For the text-containing cell, return its midpoint in [X, Y] coordinate format. 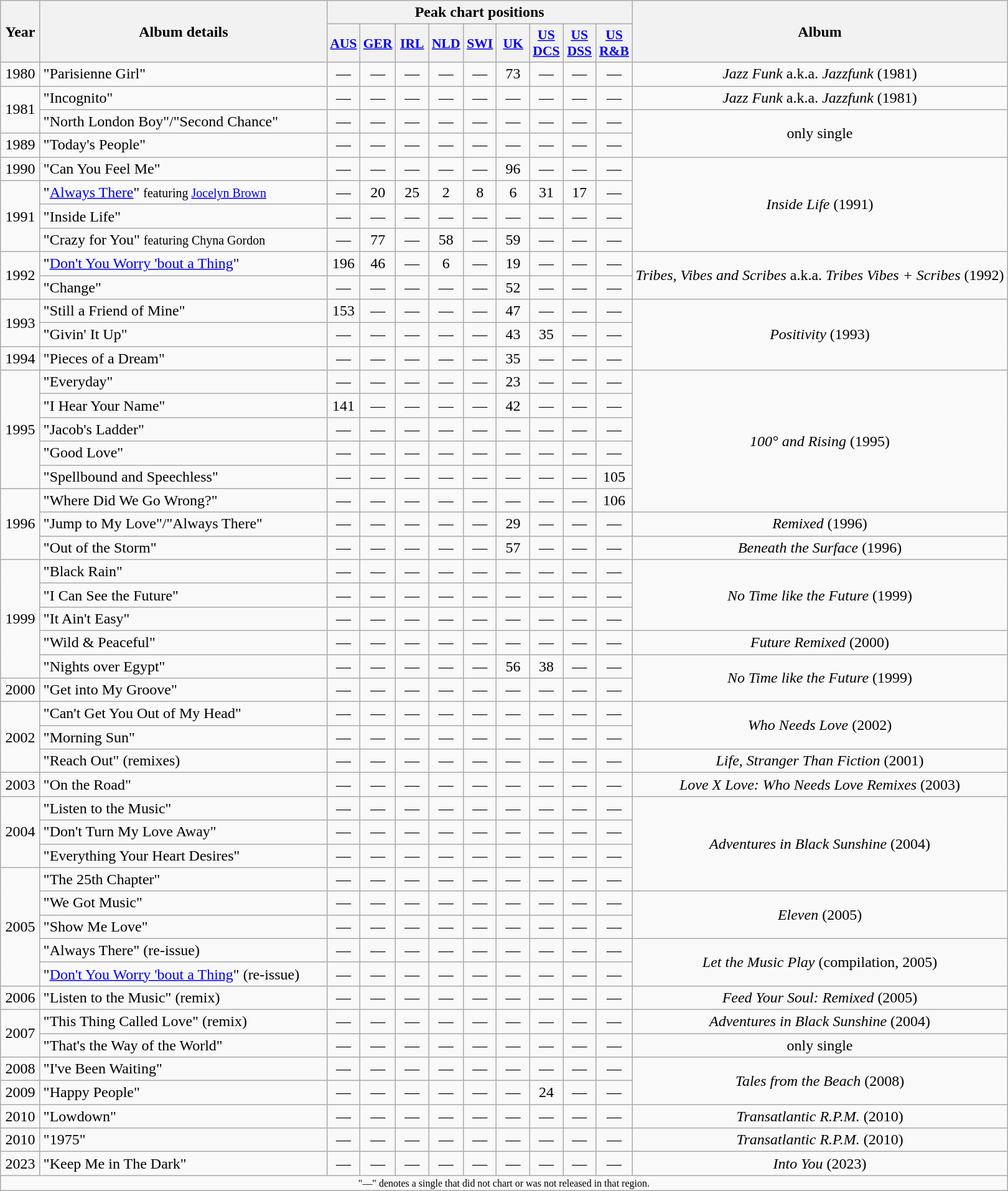
"Get into My Groove" [183, 690]
2003 [21, 785]
"North London Boy"/"Second Chance" [183, 121]
"Happy People" [183, 1093]
Into You (2023) [820, 1164]
23 [513, 382]
73 [513, 74]
1980 [21, 74]
"Still a Friend of Mine" [183, 311]
"Show Me Love" [183, 927]
2006 [21, 997]
77 [378, 240]
US R&B [614, 44]
"I've Been Waiting" [183, 1069]
17 [580, 192]
24 [546, 1093]
"I Can See the Future" [183, 595]
Tales from the Beach (2008) [820, 1081]
1994 [21, 358]
"Nights over Egypt" [183, 666]
"Listen to the Music" [183, 808]
1993 [21, 323]
1995 [21, 429]
"The 25th Chapter" [183, 879]
"Incognito" [183, 98]
IRL [412, 44]
1990 [21, 169]
NLD [446, 44]
Album details [183, 31]
"—" denotes a single that did not chart or was not released in that region. [504, 1183]
Let the Music Play (compilation, 2005) [820, 962]
"On the Road" [183, 785]
29 [513, 524]
"Black Rain" [183, 571]
43 [513, 335]
Who Needs Love (2002) [820, 726]
"Always There" (re-issue) [183, 950]
2004 [21, 832]
100° and Rising (1995) [820, 441]
"Jacob's Ladder" [183, 429]
Feed Your Soul: Remixed (2005) [820, 997]
Album [820, 31]
"Everyday" [183, 382]
"Jump to My Love"/"Always There" [183, 524]
59 [513, 240]
58 [446, 240]
8 [480, 192]
141 [343, 406]
Love X Love: Who Needs Love Remixes (2003) [820, 785]
"Reach Out" (remixes) [183, 761]
46 [378, 263]
US DSS [580, 44]
153 [343, 311]
GER [378, 44]
"1975" [183, 1140]
1981 [21, 110]
"Can You Feel Me" [183, 169]
"I Hear Your Name" [183, 406]
2005 [21, 927]
96 [513, 169]
Inside Life (1991) [820, 204]
Eleven (2005) [820, 915]
25 [412, 192]
"Good Love" [183, 453]
"Lowdown" [183, 1116]
UK [513, 44]
"Don't You Worry 'bout a Thing" [183, 263]
"Morning Sun" [183, 737]
"Givin' It Up" [183, 335]
2002 [21, 737]
47 [513, 311]
"Change" [183, 287]
56 [513, 666]
1999 [21, 619]
19 [513, 263]
106 [614, 500]
"This Thing Called Love" (remix) [183, 1021]
2007 [21, 1033]
2 [446, 192]
US DCS [546, 44]
"Don't Turn My Love Away" [183, 832]
Positivity (1993) [820, 335]
"Today's People" [183, 145]
"Crazy for You" featuring Chyna Gordon [183, 240]
AUS [343, 44]
1992 [21, 275]
Beneath the Surface (1996) [820, 548]
Life, Stranger Than Fiction (2001) [820, 761]
2023 [21, 1164]
"Pieces of a Dream" [183, 358]
"We Got Music" [183, 903]
"Listen to the Music" (remix) [183, 997]
52 [513, 287]
"Spellbound and Speechless" [183, 477]
"Where Did We Go Wrong?" [183, 500]
20 [378, 192]
1989 [21, 145]
"Always There" featuring Jocelyn Brown [183, 192]
Future Remixed (2000) [820, 642]
1991 [21, 216]
"Don't You Worry 'bout a Thing" (re-issue) [183, 974]
105 [614, 477]
"Everything Your Heart Desires" [183, 856]
Remixed (1996) [820, 524]
1996 [21, 524]
31 [546, 192]
57 [513, 548]
"Keep Me in The Dark" [183, 1164]
SWI [480, 44]
"It Ain't Easy" [183, 619]
"Parisienne Girl" [183, 74]
"Out of the Storm" [183, 548]
Peak chart positions [479, 12]
Year [21, 31]
2008 [21, 1069]
"Inside Life" [183, 216]
"Can't Get You Out of My Head" [183, 714]
2000 [21, 690]
"Wild & Peaceful" [183, 642]
196 [343, 263]
42 [513, 406]
38 [546, 666]
"That's the Way of the World" [183, 1045]
2009 [21, 1093]
Tribes, Vibes and Scribes a.k.a. Tribes Vibes + Scribes (1992) [820, 275]
